Return the (X, Y) coordinate for the center point of the cell that contains the specified text.  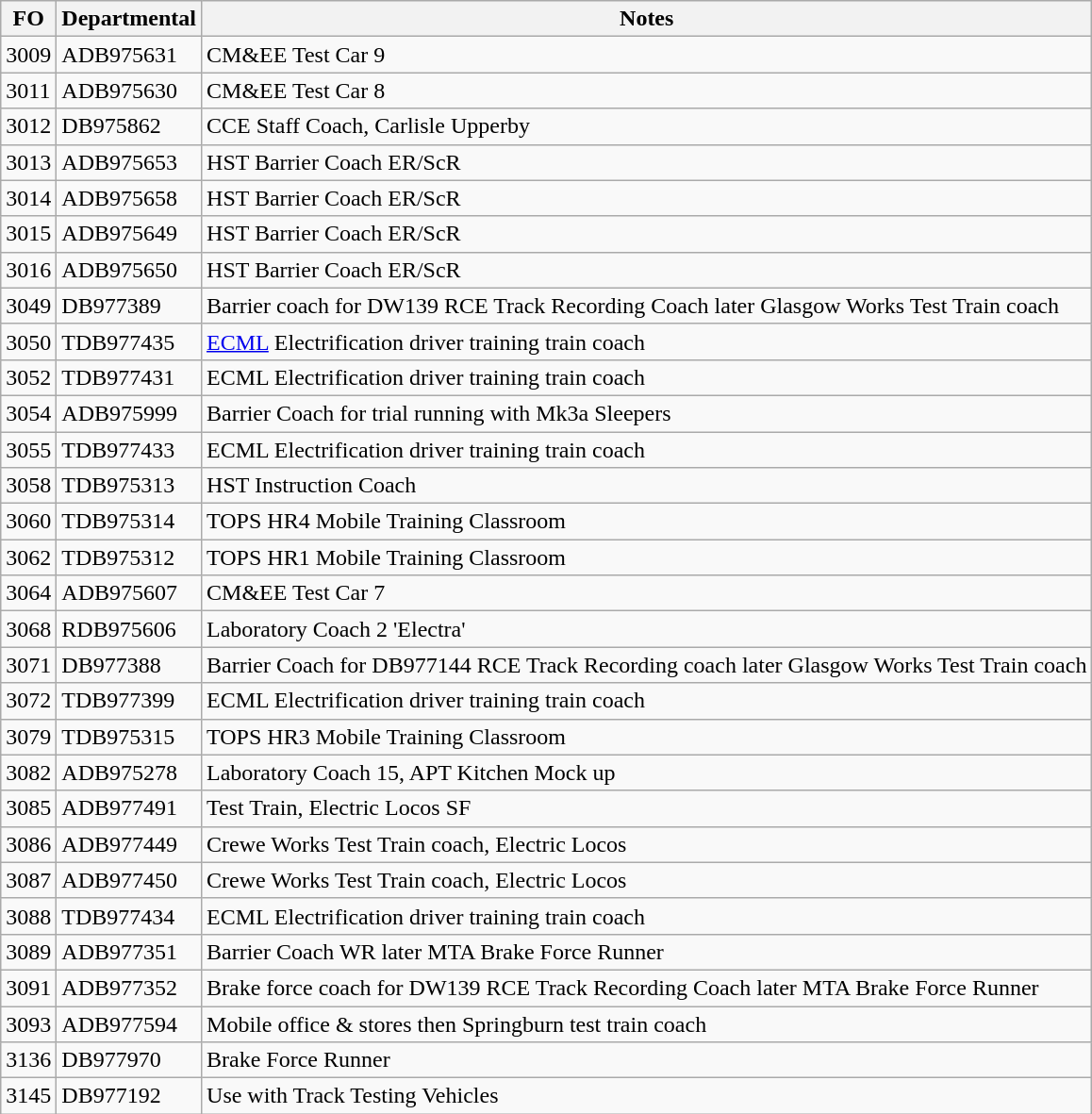
ADB977450 (129, 880)
ADB975649 (129, 234)
3054 (28, 413)
CM&EE Test Car 8 (647, 91)
FO (28, 19)
ADB975630 (129, 91)
DB975862 (129, 126)
ADB975650 (129, 270)
Laboratory Coach 15, APT Kitchen Mock up (647, 773)
Barrier coach for DW139 RCE Track Recording Coach later Glasgow Works Test Train coach (647, 306)
3068 (28, 629)
HST Instruction Coach (647, 486)
TDB975314 (129, 522)
3016 (28, 270)
3052 (28, 377)
TDB977399 (129, 701)
Brake force coach for DW139 RCE Track Recording Coach later MTA Brake Force Runner (647, 988)
Barrier Coach for DB977144 RCE Track Recording coach later Glasgow Works Test Train coach (647, 665)
Brake Force Runner (647, 1060)
3136 (28, 1060)
3089 (28, 952)
3091 (28, 988)
3085 (28, 808)
3014 (28, 198)
TDB977433 (129, 450)
3072 (28, 701)
3058 (28, 486)
3009 (28, 55)
3060 (28, 522)
DB977970 (129, 1060)
3082 (28, 773)
Test Train, Electric Locos SF (647, 808)
ADB975607 (129, 593)
CCE Staff Coach, Carlisle Upperby (647, 126)
TOPS HR1 Mobile Training Classroom (647, 557)
TDB977435 (129, 341)
3145 (28, 1096)
ADB975631 (129, 55)
3062 (28, 557)
3064 (28, 593)
3049 (28, 306)
3050 (28, 341)
3093 (28, 1023)
TDB977431 (129, 377)
ADB975999 (129, 413)
3079 (28, 737)
DB977192 (129, 1096)
3013 (28, 162)
CM&EE Test Car 7 (647, 593)
ADB975278 (129, 773)
TDB977434 (129, 916)
TOPS HR4 Mobile Training Classroom (647, 522)
3088 (28, 916)
3012 (28, 126)
3055 (28, 450)
ADB977594 (129, 1023)
ADB977351 (129, 952)
TDB975313 (129, 486)
TOPS HR3 Mobile Training Classroom (647, 737)
Departmental (129, 19)
Notes (647, 19)
CM&EE Test Car 9 (647, 55)
Laboratory Coach 2 'Electra' (647, 629)
3011 (28, 91)
Barrier Coach for trial running with Mk3a Sleepers (647, 413)
ADB977449 (129, 844)
3086 (28, 844)
3087 (28, 880)
Mobile office & stores then Springburn test train coach (647, 1023)
TDB975315 (129, 737)
3015 (28, 234)
ADB977491 (129, 808)
3071 (28, 665)
ADB977352 (129, 988)
ADB975653 (129, 162)
TDB975312 (129, 557)
RDB975606 (129, 629)
Use with Track Testing Vehicles (647, 1096)
ADB975658 (129, 198)
DB977388 (129, 665)
DB977389 (129, 306)
Barrier Coach WR later MTA Brake Force Runner (647, 952)
